Return the (x, y) coordinate for the center point of the cell that contains the specified text.  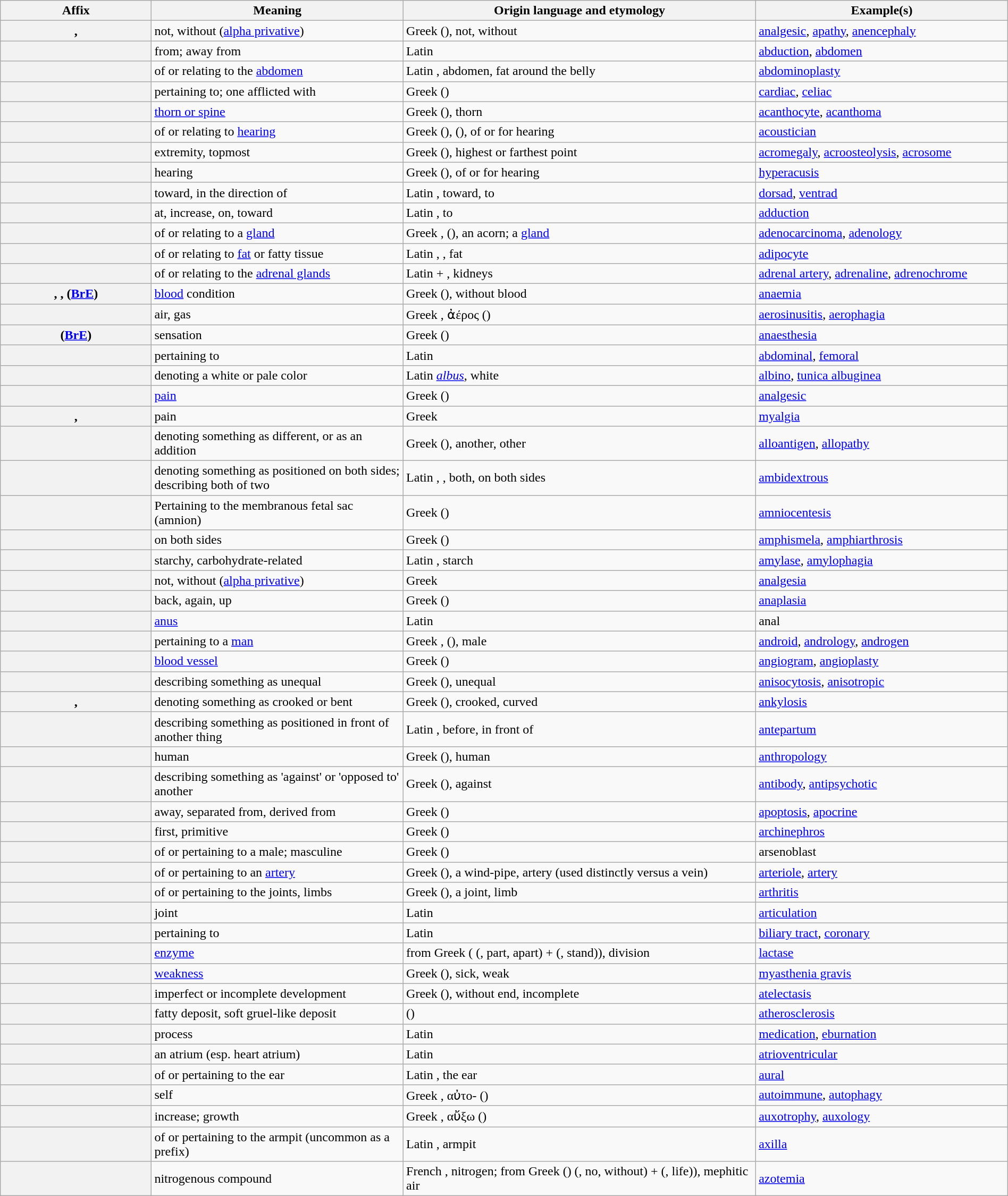
Latin + , kidneys (579, 274)
away, separated from, derived from (278, 812)
weakness (278, 973)
ambidextrous (882, 478)
of or pertaining to the ear (278, 1074)
Meaning (278, 11)
Greek (), a wind-pipe, artery (used distinctly versus a vein) (579, 872)
aerosinusitis, aerophagia (882, 315)
of or pertaining to an artery (278, 872)
abduction, abdomen (882, 51)
amylase, amylophagia (882, 560)
Greek , αὔξω () (579, 1116)
increase; growth (278, 1116)
adduction (882, 213)
arthritis (882, 892)
Greek (), thorn (579, 112)
autoimmune, autophagy (882, 1095)
French , nitrogen; from Greek () (, no, without) + (, life)), mephitic air (579, 1179)
of or pertaining to the joints, limbs (278, 892)
blood vessel (278, 661)
self (278, 1095)
hyperacusis (882, 172)
of or relating to the adrenal glands (278, 274)
dorsad, ventrad (882, 192)
articulation (882, 913)
cardiac, celiac (882, 91)
biliary tract, coronary (882, 933)
Latin , the ear (579, 1074)
pertaining to; one afflicted with (278, 91)
albino, tunica albuginea (882, 375)
Greek (), against (579, 784)
thorn or spine (278, 112)
Greek (), not, without (579, 31)
adipocyte (882, 254)
arsenoblast (882, 852)
auxotrophy, auxology (882, 1116)
describing something as unequal (278, 681)
Greek , (), an acorn; a gland (579, 233)
blood condition (278, 294)
antepartum (882, 729)
antibody, antipsychotic (882, 784)
adrenal artery, adrenaline, adrenochrome (882, 274)
atelectasis (882, 993)
imperfect or incomplete development (278, 993)
alloantigen, allopathy (882, 443)
anal (882, 621)
Latin , , both, on both sides (579, 478)
lactase (882, 953)
acoustician (882, 132)
of or relating to fat or fatty tissue (278, 254)
from; away from (278, 51)
medication, eburnation (882, 1034)
acromegaly, acroosteolysis, acrosome (882, 152)
Latin , armpit (579, 1144)
human (278, 756)
hearing (278, 172)
Greek (), a joint, limb (579, 892)
abdominal, femoral (882, 355)
denoting something as different, or as an addition (278, 443)
aural (882, 1074)
from Greek ( (, part, apart) + (, stand)), division (579, 953)
adenocarcinoma, adenology (882, 233)
describing something as positioned in front of another thing (278, 729)
Latin , starch (579, 560)
denoting a white or pale color (278, 375)
amphismela, amphiarthrosis (882, 540)
archinephros (882, 832)
analgesic (882, 395)
air, gas (278, 315)
azotemia (882, 1179)
abdominoplasty (882, 71)
Greek (), without end, incomplete (579, 993)
Greek (), highest or farthest point (579, 152)
enzyme (278, 953)
analgesia (882, 580)
android, andrology, androgen (882, 641)
acanthocyte, acanthoma (882, 112)
denoting something as positioned on both sides; describing both of two (278, 478)
of or pertaining to a male; masculine (278, 852)
joint (278, 913)
arteriole, artery (882, 872)
sensation (278, 335)
apoptosis, apocrine (882, 812)
Latin , toward, to (579, 192)
Latin albus, white (579, 375)
of or pertaining to the armpit (uncommon as a prefix) (278, 1144)
Greek , αὐτο- () (579, 1095)
Pertaining to the membranous fetal sac (amnion) (278, 512)
fatty deposit, soft gruel-like deposit (278, 1014)
first, primitive (278, 832)
Greek (), human (579, 756)
of or relating to hearing (278, 132)
anaplasia (882, 601)
Latin , to (579, 213)
Latin , , fat (579, 254)
Example(s) (882, 11)
analgesic, apathy, anencephaly (882, 31)
angiogram, angioplasty (882, 661)
(BrE) (76, 335)
anaesthesia (882, 335)
anus (278, 621)
Affix (76, 11)
of or relating to a gland (278, 233)
, , (BrE) (76, 294)
atrioventricular (882, 1054)
() (579, 1014)
at, increase, on, toward (278, 213)
describing something as 'against' or 'opposed to' another (278, 784)
Greek (), without blood (579, 294)
nitrogenous compound (278, 1179)
atherosclerosis (882, 1014)
on both sides (278, 540)
axilla (882, 1144)
Latin , before, in front of (579, 729)
anisocytosis, anisotropic (882, 681)
Greek (), crooked, curved (579, 702)
toward, in the direction of (278, 192)
Origin language and etymology (579, 11)
an atrium (esp. heart atrium) (278, 1054)
extremity, topmost (278, 152)
denoting something as crooked or bent (278, 702)
starchy, carbohydrate-related (278, 560)
Greek (), (), of or for hearing (579, 132)
myasthenia gravis (882, 973)
Greek , (), male (579, 641)
of or relating to the abdomen (278, 71)
Greek (), sick, weak (579, 973)
Greek (), another, other (579, 443)
amniocentesis (882, 512)
ankylosis (882, 702)
myalgia (882, 416)
pertaining to a man (278, 641)
Latin , abdomen, fat around the belly (579, 71)
Greek (), of or for hearing (579, 172)
Greek (), unequal (579, 681)
process (278, 1034)
Greek , ἀέρος () (579, 315)
anthropology (882, 756)
back, again, up (278, 601)
anaemia (882, 294)
